Scan for the cell matching the given text and deliver its [x, y] coordinate at center. 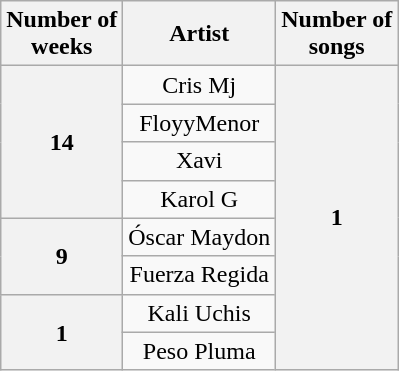
Karol G [200, 199]
Peso Pluma [200, 351]
Number ofweeks [62, 34]
Cris Mj [200, 85]
Xavi [200, 161]
Kali Uchis [200, 313]
9 [62, 256]
Fuerza Regida [200, 275]
Number ofsongs [337, 34]
14 [62, 142]
Artist [200, 34]
FloyyMenor [200, 123]
Óscar Maydon [200, 237]
